Output the (X, Y) coordinate of the center of the cell containing the given text.  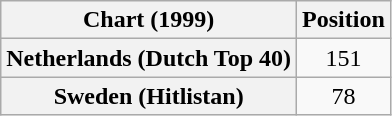
Position (344, 20)
Chart (1999) (149, 20)
151 (344, 58)
78 (344, 96)
Netherlands (Dutch Top 40) (149, 58)
Sweden (Hitlistan) (149, 96)
